Return the (X, Y) coordinate for the center point of the cell that contains the specified text.  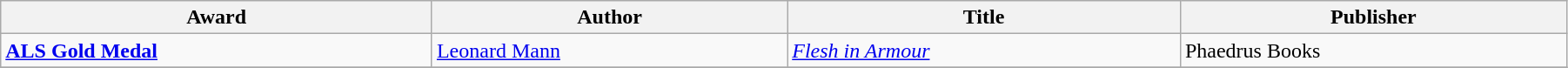
Publisher (1373, 17)
Author (609, 17)
Phaedrus Books (1373, 51)
Title (984, 17)
Flesh in Armour (984, 51)
ALS Gold Medal (217, 51)
Award (217, 17)
Leonard Mann (609, 51)
